For the text-containing cell, return its midpoint in [x, y] coordinate format. 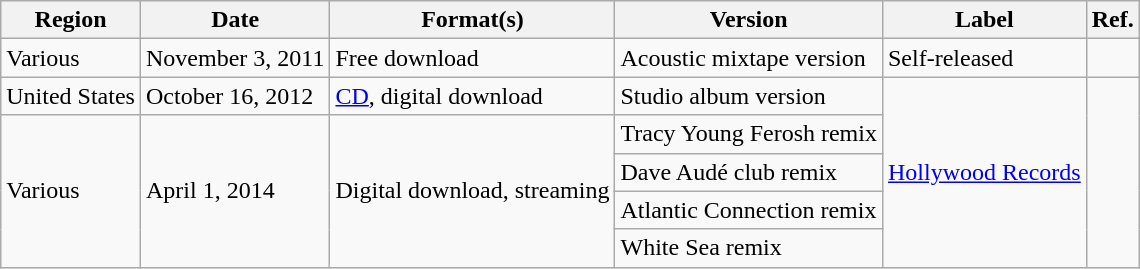
Label [984, 20]
Format(s) [472, 20]
Self-released [984, 58]
Dave Audé club remix [749, 172]
Hollywood Records [984, 172]
November 3, 2011 [234, 58]
CD, digital download [472, 96]
Ref. [1112, 20]
Version [749, 20]
Region [71, 20]
October 16, 2012 [234, 96]
Tracy Young Ferosh remix [749, 134]
Digital download, streaming [472, 191]
Acoustic mixtape version [749, 58]
April 1, 2014 [234, 191]
United States [71, 96]
Free download [472, 58]
Date [234, 20]
Atlantic Connection remix [749, 210]
White Sea remix [749, 248]
Studio album version [749, 96]
